Return the [X, Y] coordinate for the center point of the cell that contains the specified text.  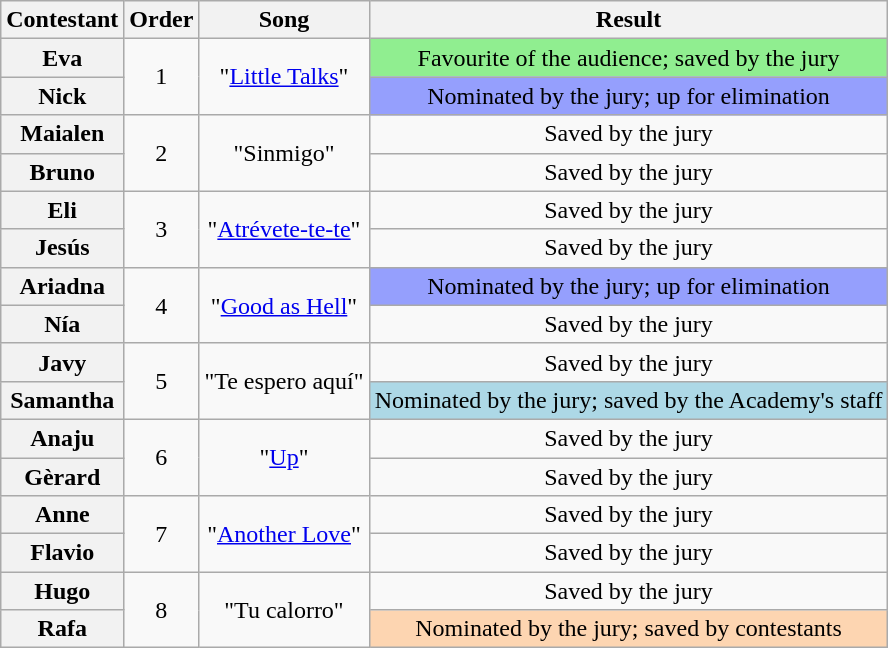
Nominated by the jury; saved by the Academy's staff [628, 400]
Maialen [62, 134]
"Good as Hell" [284, 305]
Anne [62, 515]
"Little Talks" [284, 77]
"Another Love" [284, 534]
Favourite of the audience; saved by the jury [628, 58]
Bruno [62, 172]
Gèrard [62, 477]
Song [284, 20]
Samantha [62, 400]
3 [162, 229]
5 [162, 381]
Rafa [62, 629]
"Up" [284, 457]
Anaju [62, 438]
"Tu calorro" [284, 610]
7 [162, 534]
Eli [62, 210]
Javy [62, 362]
Flavio [62, 553]
"Atrévete-te-te" [284, 229]
Eva [62, 58]
2 [162, 153]
Nominated by the jury; saved by contestants [628, 629]
6 [162, 457]
Jesús [62, 248]
"Te espero aquí" [284, 381]
Hugo [62, 591]
Nick [62, 96]
Result [628, 20]
8 [162, 610]
4 [162, 305]
Order [162, 20]
"Sinmigo" [284, 153]
Ariadna [62, 286]
Contestant [62, 20]
1 [162, 77]
Nía [62, 324]
